Return (x, y) of the center of cell containing provided text 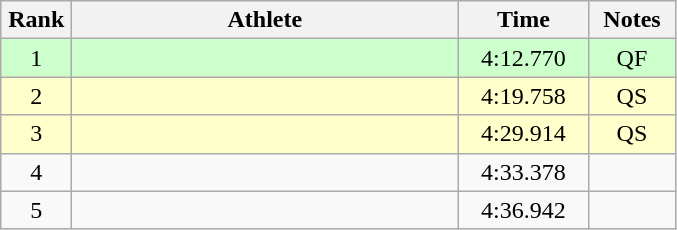
QF (632, 58)
4:36.942 (524, 210)
2 (36, 96)
Notes (632, 20)
4 (36, 172)
1 (36, 58)
3 (36, 134)
5 (36, 210)
4:29.914 (524, 134)
4:12.770 (524, 58)
Time (524, 20)
4:19.758 (524, 96)
Athlete (265, 20)
4:33.378 (524, 172)
Rank (36, 20)
